Provide the [X, Y] coordinate of the cell's center where the given text is located.  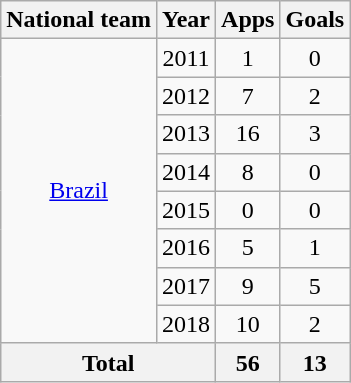
9 [248, 286]
Brazil [79, 191]
10 [248, 324]
2012 [186, 96]
2018 [186, 324]
National team [79, 20]
2015 [186, 210]
2013 [186, 134]
2017 [186, 286]
Year [186, 20]
7 [248, 96]
2014 [186, 172]
16 [248, 134]
56 [248, 362]
Goals [315, 20]
2011 [186, 58]
13 [315, 362]
2016 [186, 248]
3 [315, 134]
Apps [248, 20]
8 [248, 172]
Total [108, 362]
